For the text-containing cell, return its midpoint in [X, Y] coordinate format. 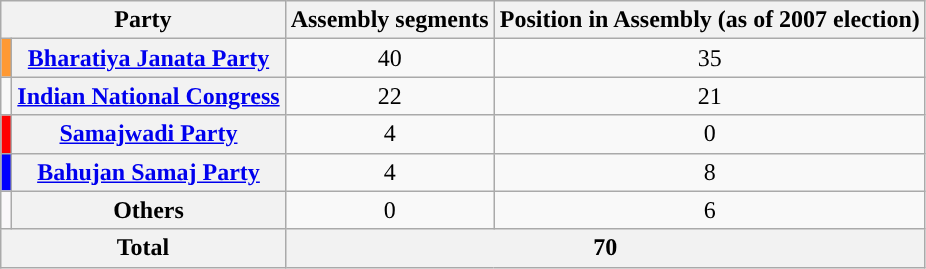
21 [710, 96]
6 [710, 210]
22 [390, 96]
70 [605, 248]
Party [143, 20]
8 [710, 172]
Total [143, 248]
Assembly segments [390, 20]
40 [390, 58]
Bharatiya Janata Party [148, 58]
Others [148, 210]
35 [710, 58]
Bahujan Samaj Party [148, 172]
Indian National Congress [148, 96]
Samajwadi Party [148, 134]
Position in Assembly (as of 2007 election) [710, 20]
